Pinpoint the cell where the given text exists, returning its [X, Y] midpoint coordinate. 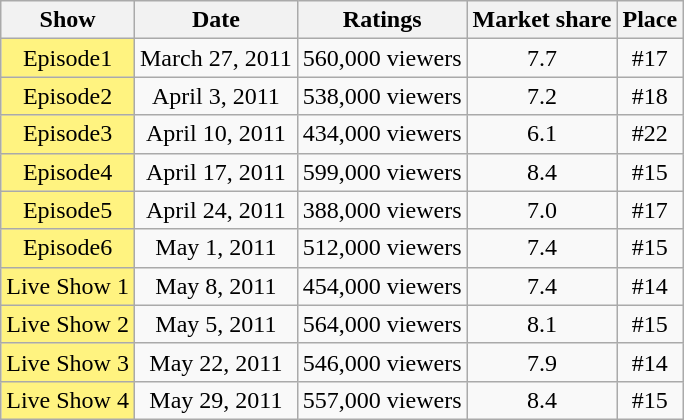
8.1 [542, 324]
Episode5 [68, 210]
538,000 viewers [382, 96]
May 1, 2011 [216, 248]
Live Show 1 [68, 286]
Live Show 2 [68, 324]
Market share [542, 20]
7.0 [542, 210]
Episode1 [68, 58]
7.7 [542, 58]
564,000 viewers [382, 324]
7.2 [542, 96]
April 17, 2011 [216, 172]
Live Show 4 [68, 400]
557,000 viewers [382, 400]
Episode6 [68, 248]
560,000 viewers [382, 58]
Show [68, 20]
Date [216, 20]
434,000 viewers [382, 134]
#22 [650, 134]
Ratings [382, 20]
May 22, 2011 [216, 362]
Episode2 [68, 96]
#18 [650, 96]
546,000 viewers [382, 362]
454,000 viewers [382, 286]
April 10, 2011 [216, 134]
May 29, 2011 [216, 400]
Live Show 3 [68, 362]
April 3, 2011 [216, 96]
Episode4 [68, 172]
599,000 viewers [382, 172]
7.9 [542, 362]
May 8, 2011 [216, 286]
512,000 viewers [382, 248]
Place [650, 20]
388,000 viewers [382, 210]
May 5, 2011 [216, 324]
April 24, 2011 [216, 210]
March 27, 2011 [216, 58]
Episode3 [68, 134]
6.1 [542, 134]
